Determine the (x, y) coordinate at the center of the cell enclosing the given text.  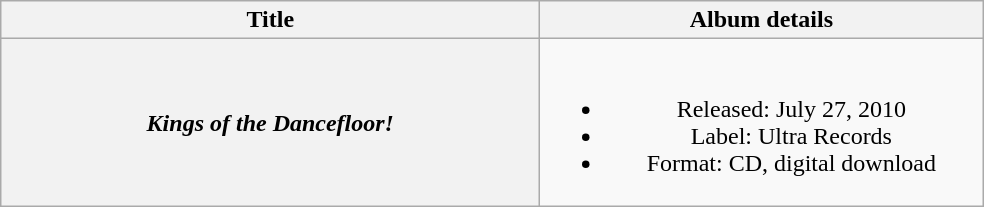
Released: July 27, 2010Label: Ultra RecordsFormat: CD, digital download (762, 122)
Kings of the Dancefloor! (270, 122)
Album details (762, 20)
Title (270, 20)
